From the cell containing the given text, extract its center point as [x, y] coordinate. 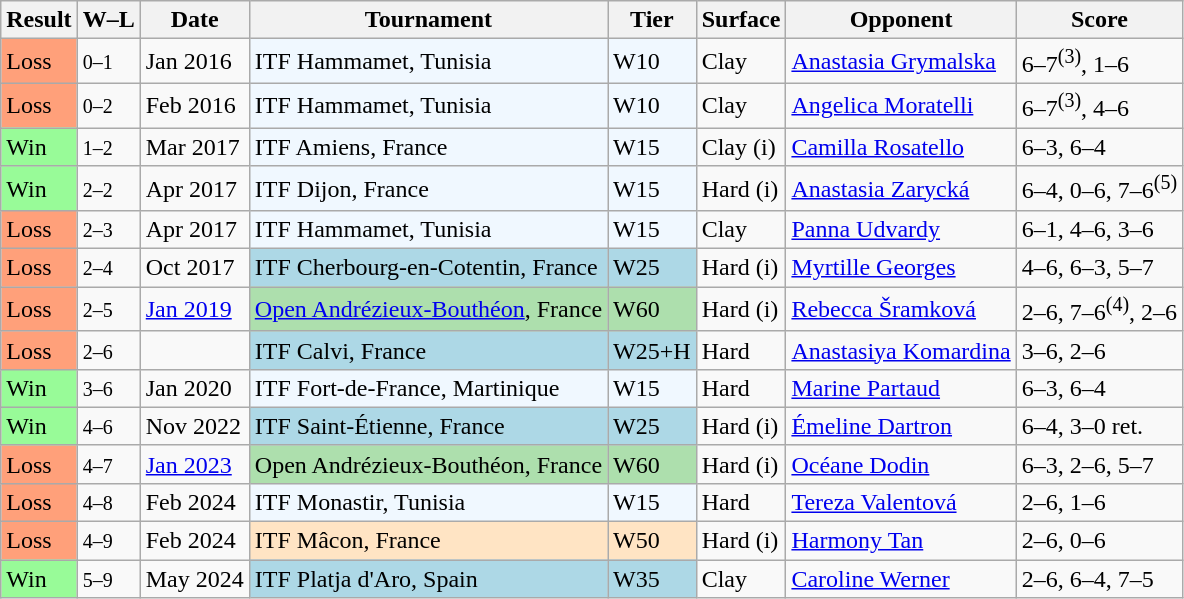
ITF Monastir, Tunisia [428, 502]
4–6 [108, 426]
Harmony Tan [901, 541]
Feb 2016 [194, 106]
Anastasiya Komardina [901, 350]
Émeline Dartron [901, 426]
ITF Dijon, France [428, 188]
ITF Mâcon, France [428, 541]
Result [39, 20]
Tier [652, 20]
Mar 2017 [194, 147]
2–2 [108, 188]
2–5 [108, 310]
1–2 [108, 147]
ITF Fort-de-France, Martinique [428, 388]
Caroline Werner [901, 579]
ITF Platja d'Aro, Spain [428, 579]
Surface [741, 20]
Jan 2016 [194, 62]
2–6, 6–4, 7–5 [1099, 579]
4–8 [108, 502]
0–2 [108, 106]
6–4, 0–6, 7–6(5) [1099, 188]
Océane Dodin [901, 464]
Marine Partaud [901, 388]
Date [194, 20]
Jan 2019 [194, 310]
ITF Calvi, France [428, 350]
ITF Saint-Étienne, France [428, 426]
2–6, 1–6 [1099, 502]
W25+H [652, 350]
Jan 2020 [194, 388]
5–9 [108, 579]
Jan 2023 [194, 464]
ITF Amiens, France [428, 147]
6–7(3), 4–6 [1099, 106]
Tournament [428, 20]
4–6, 6–3, 5–7 [1099, 268]
Opponent [901, 20]
6–4, 3–0 ret. [1099, 426]
6–3, 2–6, 5–7 [1099, 464]
W35 [652, 579]
Anastasia Zarycká [901, 188]
2–4 [108, 268]
ITF Cherbourg-en-Cotentin, France [428, 268]
6–7(3), 1–6 [1099, 62]
Tereza Valentová [901, 502]
Score [1099, 20]
3–6 [108, 388]
2–6, 0–6 [1099, 541]
4–7 [108, 464]
May 2024 [194, 579]
2–3 [108, 230]
Panna Udvardy [901, 230]
3–6, 2–6 [1099, 350]
Myrtille Georges [901, 268]
2–6 [108, 350]
Camilla Rosatello [901, 147]
W50 [652, 541]
Anastasia Grymalska [901, 62]
W–L [108, 20]
6–1, 4–6, 3–6 [1099, 230]
Oct 2017 [194, 268]
Nov 2022 [194, 426]
Clay (i) [741, 147]
0–1 [108, 62]
2–6, 7–6(4), 2–6 [1099, 310]
Rebecca Šramková [901, 310]
Angelica Moratelli [901, 106]
4–9 [108, 541]
